Extract the (x, y) coordinate from the center of the cell holding the provided text.  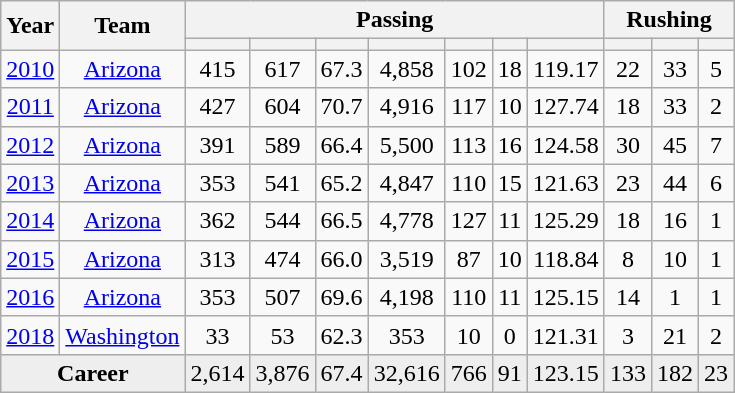
2018 (30, 335)
391 (218, 145)
604 (282, 107)
182 (674, 373)
123.15 (566, 373)
544 (282, 221)
22 (628, 69)
8 (628, 259)
102 (468, 69)
427 (218, 107)
3 (628, 335)
Washington (122, 335)
617 (282, 69)
4,847 (406, 183)
5 (716, 69)
3,876 (282, 373)
66.5 (342, 221)
2012 (30, 145)
2013 (30, 183)
Team (122, 26)
6 (716, 183)
541 (282, 183)
21 (674, 335)
66.0 (342, 259)
Career (93, 373)
53 (282, 335)
2015 (30, 259)
125.29 (566, 221)
362 (218, 221)
589 (282, 145)
117 (468, 107)
7 (716, 145)
87 (468, 259)
4,778 (406, 221)
4,198 (406, 297)
91 (510, 373)
62.3 (342, 335)
121.63 (566, 183)
Rushing (668, 20)
2014 (30, 221)
4,916 (406, 107)
67.3 (342, 69)
2011 (30, 107)
0 (510, 335)
70.7 (342, 107)
121.31 (566, 335)
124.58 (566, 145)
2016 (30, 297)
133 (628, 373)
30 (628, 145)
127.74 (566, 107)
45 (674, 145)
3,519 (406, 259)
Passing (394, 20)
474 (282, 259)
118.84 (566, 259)
15 (510, 183)
65.2 (342, 183)
119.17 (566, 69)
66.4 (342, 145)
125.15 (566, 297)
2010 (30, 69)
Year (30, 26)
32,616 (406, 373)
14 (628, 297)
113 (468, 145)
127 (468, 221)
313 (218, 259)
507 (282, 297)
5,500 (406, 145)
766 (468, 373)
415 (218, 69)
4,858 (406, 69)
69.6 (342, 297)
2,614 (218, 373)
44 (674, 183)
67.4 (342, 373)
